Search for the cell housing the specified text and yield its [X, Y] center coordinate. 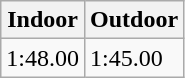
1:48.00 [43, 58]
Indoor [43, 20]
1:45.00 [134, 58]
Outdoor [134, 20]
